Determine the (x, y) coordinate at the center of the cell enclosing the given text.  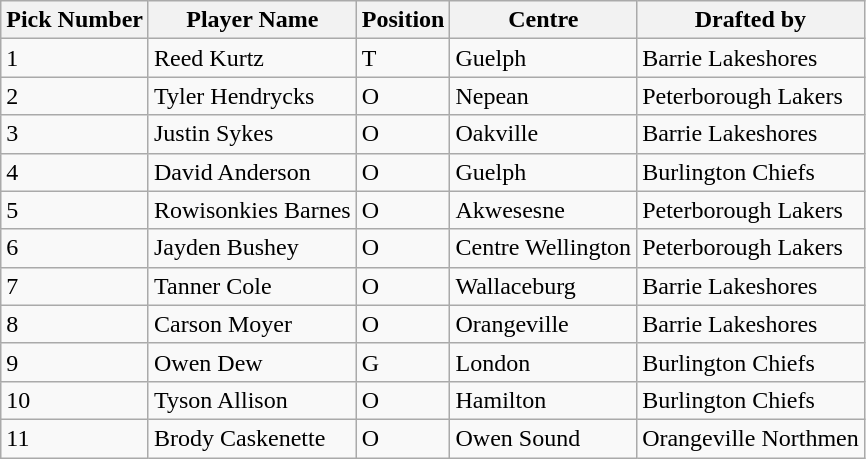
9 (75, 362)
Player Name (252, 20)
Drafted by (751, 20)
Wallaceburg (544, 286)
11 (75, 438)
3 (75, 134)
Pick Number (75, 20)
Rowisonkies Barnes (252, 210)
5 (75, 210)
8 (75, 324)
Orangeville Northmen (751, 438)
2 (75, 96)
T (403, 58)
Centre Wellington (544, 248)
Oakville (544, 134)
Owen Dew (252, 362)
Brody Caskenette (252, 438)
Hamilton (544, 400)
London (544, 362)
Justin Sykes (252, 134)
4 (75, 172)
1 (75, 58)
Reed Kurtz (252, 58)
Owen Sound (544, 438)
Centre (544, 20)
Orangeville (544, 324)
Akwesesne (544, 210)
10 (75, 400)
Nepean (544, 96)
6 (75, 248)
Tyson Allison (252, 400)
7 (75, 286)
David Anderson (252, 172)
G (403, 362)
Carson Moyer (252, 324)
Jayden Bushey (252, 248)
Tanner Cole (252, 286)
Tyler Hendrycks (252, 96)
Position (403, 20)
